Search for the cell housing the specified text and yield its (x, y) center coordinate. 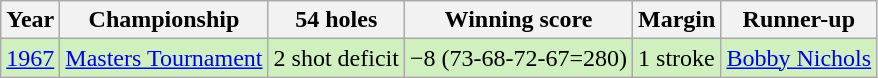
Margin (677, 20)
−8 (73-68-72-67=280) (518, 58)
Masters Tournament (164, 58)
1967 (30, 58)
Winning score (518, 20)
Bobby Nichols (799, 58)
54 holes (336, 20)
Runner-up (799, 20)
Year (30, 20)
1 stroke (677, 58)
Championship (164, 20)
2 shot deficit (336, 58)
